Return the (X, Y) coordinate for the center point of the cell that contains the specified text.  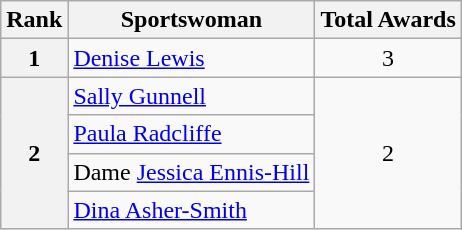
3 (388, 58)
Paula Radcliffe (192, 134)
Rank (34, 20)
Dina Asher-Smith (192, 210)
Dame Jessica Ennis-Hill (192, 172)
Denise Lewis (192, 58)
Sportswoman (192, 20)
Sally Gunnell (192, 96)
Total Awards (388, 20)
1 (34, 58)
